Identify which cell holds the provided text, then report its [x, y] central coordinate. 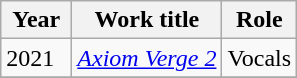
Year [36, 20]
Vocals [260, 58]
2021 [36, 58]
Axiom Verge 2 [147, 58]
Work title [147, 20]
Role [260, 20]
